Extract the (x, y) coordinate from the center of the cell holding the provided text.  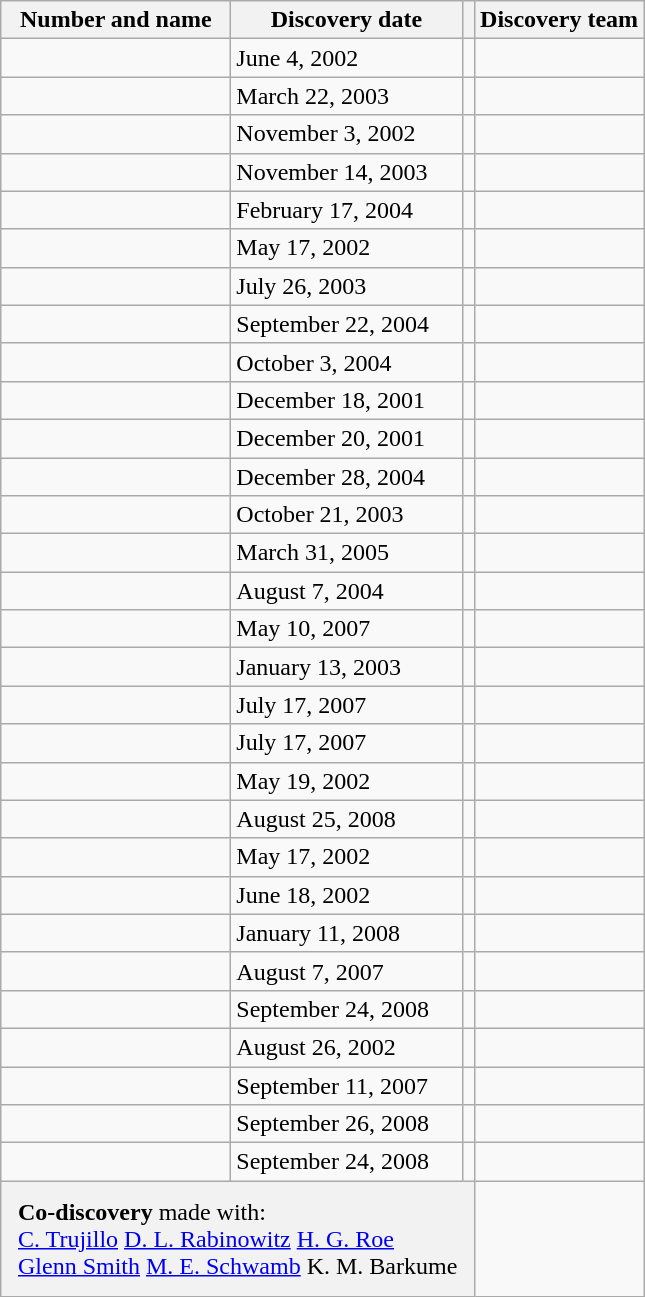
August 7, 2007 (346, 971)
February 17, 2004 (346, 210)
May 19, 2002 (346, 781)
August 26, 2002 (346, 1047)
September 26, 2008 (346, 1124)
May 10, 2007 (346, 629)
September 22, 2004 (346, 324)
November 3, 2002 (346, 134)
July 26, 2003 (346, 286)
December 20, 2001 (346, 438)
January 13, 2003 (346, 667)
August 25, 2008 (346, 819)
Number and name (116, 20)
December 18, 2001 (346, 400)
June 4, 2002 (346, 58)
September 11, 2007 (346, 1085)
August 7, 2004 (346, 591)
June 18, 2002 (346, 895)
December 28, 2004 (346, 477)
March 31, 2005 (346, 553)
October 21, 2003 (346, 515)
January 11, 2008 (346, 933)
Co-discovery made with: C. Trujillo D. L. Rabinowitz H. G. Roe Glenn Smith M. E. Schwamb K. M. Barkume (238, 1239)
November 14, 2003 (346, 172)
Discovery team (560, 20)
October 3, 2004 (346, 362)
March 22, 2003 (346, 96)
Discovery date (346, 20)
